Return the [x, y] coordinate for the center point of the cell that contains the specified text.  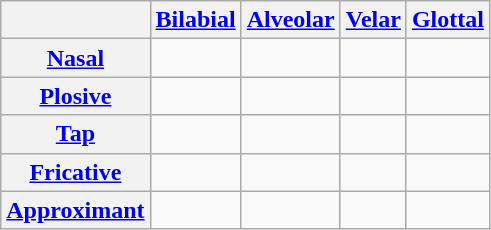
Bilabial [196, 20]
Glottal [448, 20]
Alveolar [290, 20]
Velar [373, 20]
Nasal [76, 58]
Fricative [76, 172]
Plosive [76, 96]
Approximant [76, 210]
Tap [76, 134]
